From the cell containing the given text, extract its center point as [x, y] coordinate. 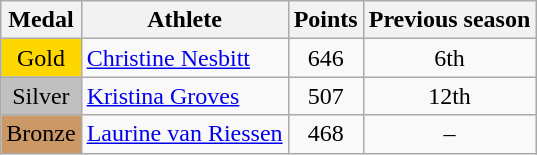
507 [326, 96]
Bronze [41, 134]
– [450, 134]
468 [326, 134]
Kristina Groves [184, 96]
Medal [41, 20]
6th [450, 58]
12th [450, 96]
Points [326, 20]
Silver [41, 96]
Laurine van Riessen [184, 134]
646 [326, 58]
Athlete [184, 20]
Previous season [450, 20]
Christine Nesbitt [184, 58]
Gold [41, 58]
